Return the [x, y] coordinate for the center point of the cell that contains the specified text.  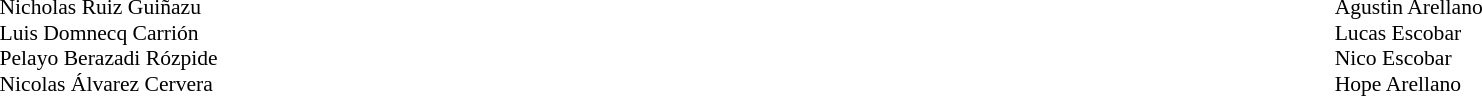
Luis Domnecq Carrión [109, 33]
Pelayo Berazadi Rózpide [109, 59]
